From the cell containing the given text, extract its center point as (x, y) coordinate. 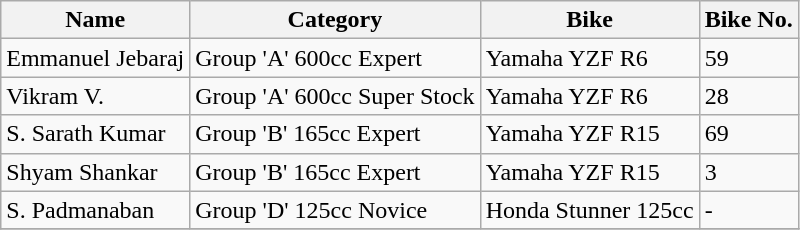
S. Sarath Kumar (96, 134)
Name (96, 20)
Honda Stunner 125cc (590, 210)
Shyam Shankar (96, 172)
Group 'D' 125cc Novice (335, 210)
S. Padmanaban (96, 210)
Category (335, 20)
69 (748, 134)
Emmanuel Jebaraj (96, 58)
59 (748, 58)
Group 'A' 600cc Expert (335, 58)
Bike (590, 20)
3 (748, 172)
Vikram V. (96, 96)
- (748, 210)
28 (748, 96)
Group 'A' 600cc Super Stock (335, 96)
Bike No. (748, 20)
